Pinpoint the cell where the given text exists, returning its [x, y] midpoint coordinate. 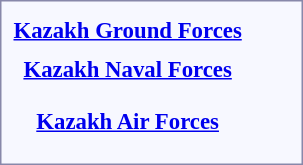
Kazakh Naval Forces [128, 69]
Kazakh Ground Forces [128, 30]
Kazakh Air Forces [128, 122]
